For the text-containing cell, return its midpoint in (x, y) coordinate format. 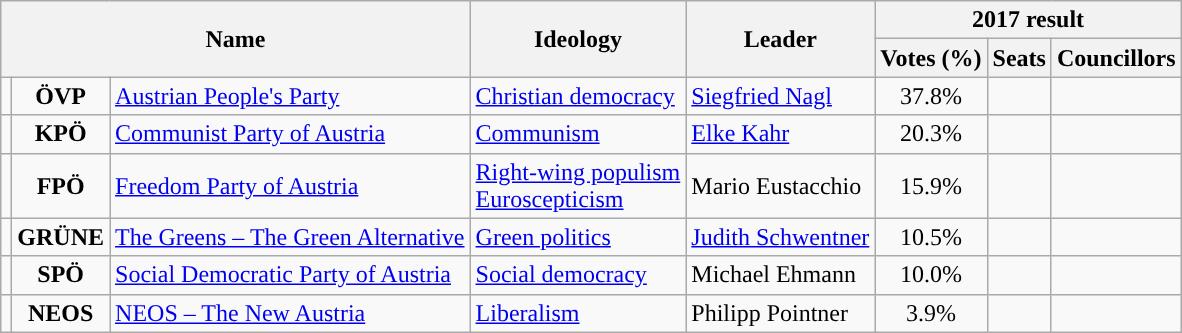
FPÖ (61, 186)
ÖVP (61, 96)
Seats (1019, 58)
Michael Ehmann (780, 275)
Right-wing populismEuroscepticism (578, 186)
Austrian People's Party (290, 96)
20.3% (931, 134)
Councillors (1116, 58)
Liberalism (578, 313)
Mario Eustacchio (780, 186)
Siegfried Nagl (780, 96)
15.9% (931, 186)
NEOS (61, 313)
Ideology (578, 39)
10.0% (931, 275)
2017 result (1028, 20)
Elke Kahr (780, 134)
The Greens – The Green Alternative (290, 237)
Social democracy (578, 275)
Social Democratic Party of Austria (290, 275)
Name (236, 39)
Communism (578, 134)
Votes (%) (931, 58)
KPÖ (61, 134)
Green politics (578, 237)
Freedom Party of Austria (290, 186)
Christian democracy (578, 96)
GRÜNE (61, 237)
Judith Schwentner (780, 237)
SPÖ (61, 275)
Leader (780, 39)
10.5% (931, 237)
NEOS – The New Austria (290, 313)
Communist Party of Austria (290, 134)
37.8% (931, 96)
3.9% (931, 313)
Philipp Pointner (780, 313)
